Output the (x, y) coordinate of the center of the cell containing the given text.  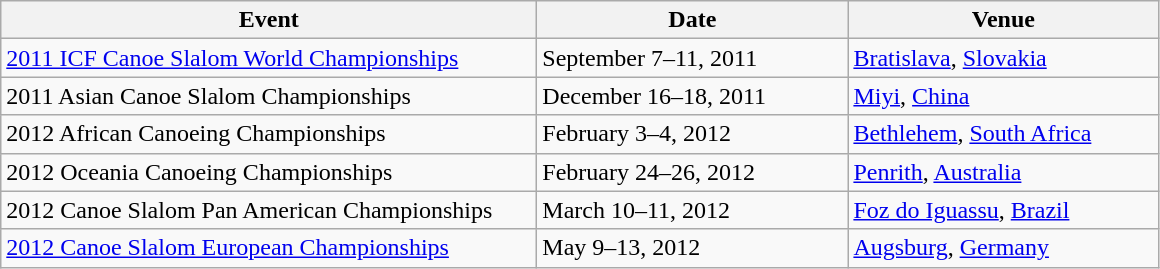
September 7–11, 2011 (692, 58)
2011 ICF Canoe Slalom World Championships (269, 58)
2012 Canoe Slalom European Championships (269, 248)
Bratislava, Slovakia (1004, 58)
February 3–4, 2012 (692, 134)
2012 Canoe Slalom Pan American Championships (269, 210)
Bethlehem, South Africa (1004, 134)
Miyi, China (1004, 96)
Date (692, 20)
March 10–11, 2012 (692, 210)
2011 Asian Canoe Slalom Championships (269, 96)
Event (269, 20)
Foz do Iguassu, Brazil (1004, 210)
Penrith, Australia (1004, 172)
2012 Oceania Canoeing Championships (269, 172)
2012 African Canoeing Championships (269, 134)
Augsburg, Germany (1004, 248)
Venue (1004, 20)
May 9–13, 2012 (692, 248)
February 24–26, 2012 (692, 172)
December 16–18, 2011 (692, 96)
